Locate the cell with the specified text and output its [x, y] center coordinate. 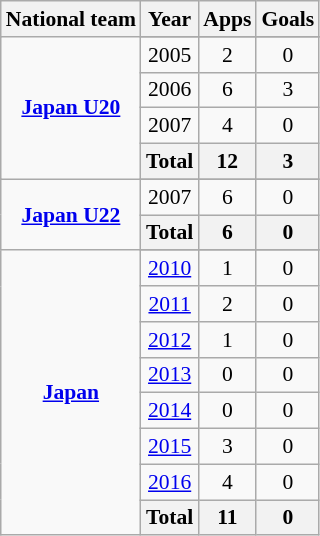
2014 [170, 411]
2013 [170, 375]
Apps [227, 19]
11 [227, 518]
12 [227, 162]
National team [71, 19]
Goals [288, 19]
2011 [170, 304]
Japan U20 [71, 108]
2015 [170, 447]
2006 [170, 90]
Japan U22 [71, 214]
2005 [170, 55]
2010 [170, 269]
2016 [170, 482]
Year [170, 19]
Japan [71, 394]
2012 [170, 340]
